Pinpoint the cell where the given text exists, returning its [X, Y] midpoint coordinate. 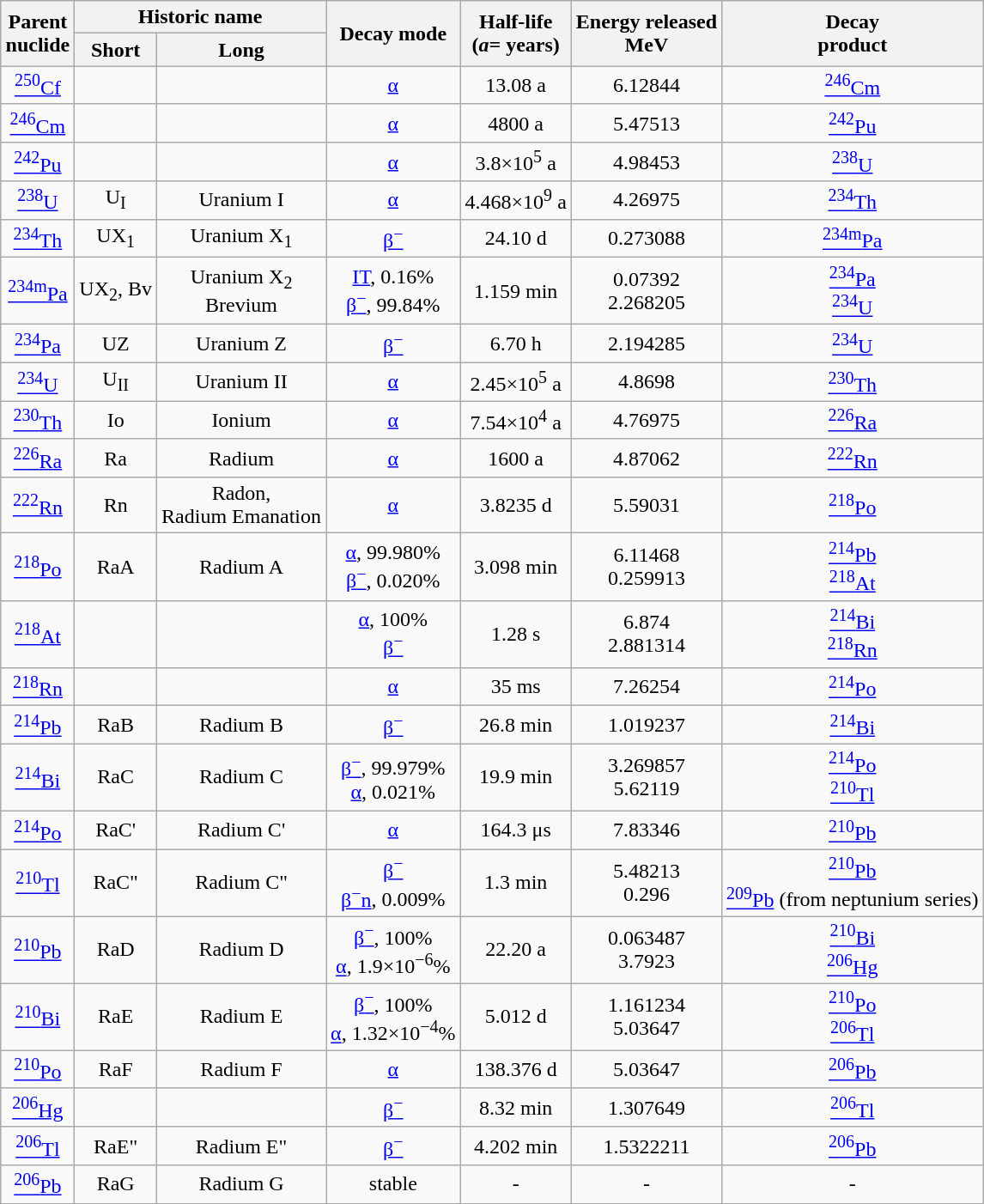
Parentnuclide [38, 33]
4800 a [515, 124]
Half-life(a= years) [515, 33]
Radium E [242, 1017]
3.098 min [515, 567]
Radium C [242, 777]
4.8698 [646, 381]
0.073922.268205 [646, 291]
RaC" [116, 883]
UX2, Bv [116, 291]
1.307649 [646, 1108]
RaC' [116, 830]
214Po210Tl [853, 777]
Radium E" [242, 1146]
UII [116, 381]
6.70 h [515, 344]
210Po206Tl [853, 1017]
RaA [116, 567]
24.10 d [515, 239]
250Cf [38, 86]
2.45×105 a [515, 381]
Rn [116, 505]
1.5322211 [646, 1146]
stable [393, 1185]
β−, 100%α, 1.32×10−4% [393, 1017]
6.8742.881314 [646, 634]
7.26254 [646, 687]
22.20 a [515, 950]
5.47513 [646, 124]
218Rn [38, 687]
RaF [116, 1070]
214Pb218At [853, 567]
β−, 99.979%α, 0.021% [393, 777]
0.273088 [646, 239]
234Pa [38, 344]
1.019237 [646, 725]
5.482130.296 [646, 883]
3.8×105 a [515, 161]
4.26975 [646, 201]
3.8235 d [515, 505]
5.03647 [646, 1070]
α, 99.980%β−, 0.020% [393, 567]
7.54×104 a [515, 421]
Decay mode [393, 33]
5.59031 [646, 505]
35 ms [515, 687]
6.12844 [646, 86]
3.2698575.62119 [646, 777]
Radium C" [242, 883]
206Hg [38, 1108]
138.376 d [515, 1070]
Radium A [242, 567]
UX1 [116, 239]
IT, 0.16%β−, 99.84% [393, 291]
β−β−n, 0.009% [393, 883]
234Pa234U [853, 291]
1.3 min [515, 883]
214Pb [38, 725]
Ionium [242, 421]
Radium [242, 459]
13.08 a [515, 86]
210Po [38, 1070]
6.114680.259913 [646, 567]
Energy releasedMeV [646, 33]
Uranium X1 [242, 239]
1.159 min [515, 291]
Ra [116, 459]
19.9 min [515, 777]
8.32 min [515, 1108]
210Tl [38, 883]
210Bi206Hg [853, 950]
Radon,Radium Emanation [242, 505]
Radium D [242, 950]
4.98453 [646, 161]
Io [116, 421]
RaC [116, 777]
164.3 μs [515, 830]
1.1612345.03647 [646, 1017]
Long [242, 50]
Decayproduct [853, 33]
Uranium Z [242, 344]
4.202 min [515, 1146]
7.83346 [646, 830]
RaE [116, 1017]
210Pb209Pb (from neptunium series) [853, 883]
α, 100%β− [393, 634]
Historic name [201, 17]
RaD [116, 950]
2.194285 [646, 344]
214Bi218Rn [853, 634]
Radium F [242, 1070]
5.012 d [515, 1017]
1600 a [515, 459]
Uranium I [242, 201]
26.8 min [515, 725]
Short [116, 50]
218At [38, 634]
0.0634873.7923 [646, 950]
RaE" [116, 1146]
Radium G [242, 1185]
Uranium X2Brevium [242, 291]
4.468×109 a [515, 201]
1.28 s [515, 634]
RaG [116, 1185]
210Bi [38, 1017]
RaB [116, 725]
Uranium II [242, 381]
UZ [116, 344]
β−, 100%α, 1.9×10−6% [393, 950]
Radium C' [242, 830]
4.76975 [646, 421]
UI [116, 201]
Radium B [242, 725]
4.87062 [646, 459]
